Detect which cell encompasses the target text, then output its (x, y) center coordinate. 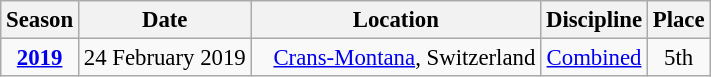
24 February 2019 (164, 58)
Combined (594, 58)
2019 (40, 58)
Place (678, 20)
Crans-Montana, Switzerland (396, 58)
Season (40, 20)
Discipline (594, 20)
Date (164, 20)
5th (678, 58)
Location (396, 20)
